Identify which cell holds the provided text, then report its (x, y) central coordinate. 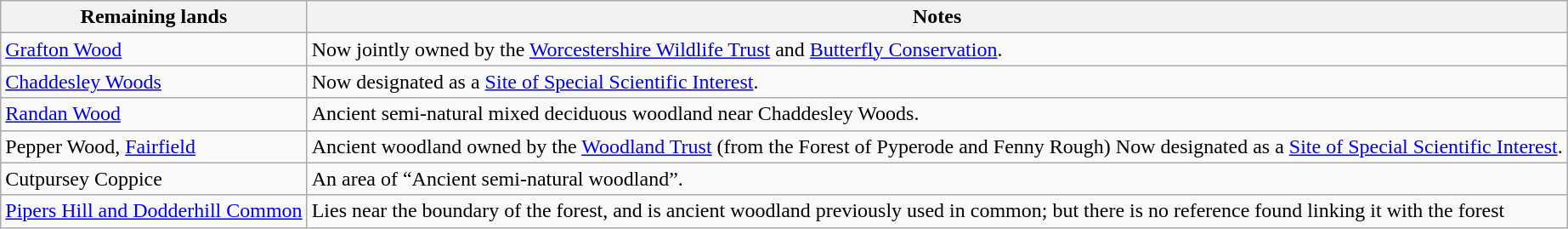
Ancient woodland owned by the Woodland Trust (from the Forest of Pyperode and Fenny Rough) Now designated as a Site of Special Scientific Interest. (937, 146)
Notes (937, 17)
Pipers Hill and Dodderhill Common (154, 211)
Lies near the boundary of the forest, and is ancient woodland previously used in common; but there is no reference found linking it with the forest (937, 211)
An area of “Ancient semi-natural woodland”. (937, 179)
Pepper Wood, Fairfield (154, 146)
Chaddesley Woods (154, 82)
Remaining lands (154, 17)
Now jointly owned by the Worcestershire Wildlife Trust and Butterfly Conservation. (937, 49)
Randan Wood (154, 114)
Grafton Wood (154, 49)
Ancient semi-natural mixed deciduous woodland near Chaddesley Woods. (937, 114)
Now designated as a Site of Special Scientific Interest. (937, 82)
Cutpursey Coppice (154, 179)
